For the text-containing cell, return its midpoint in (x, y) coordinate format. 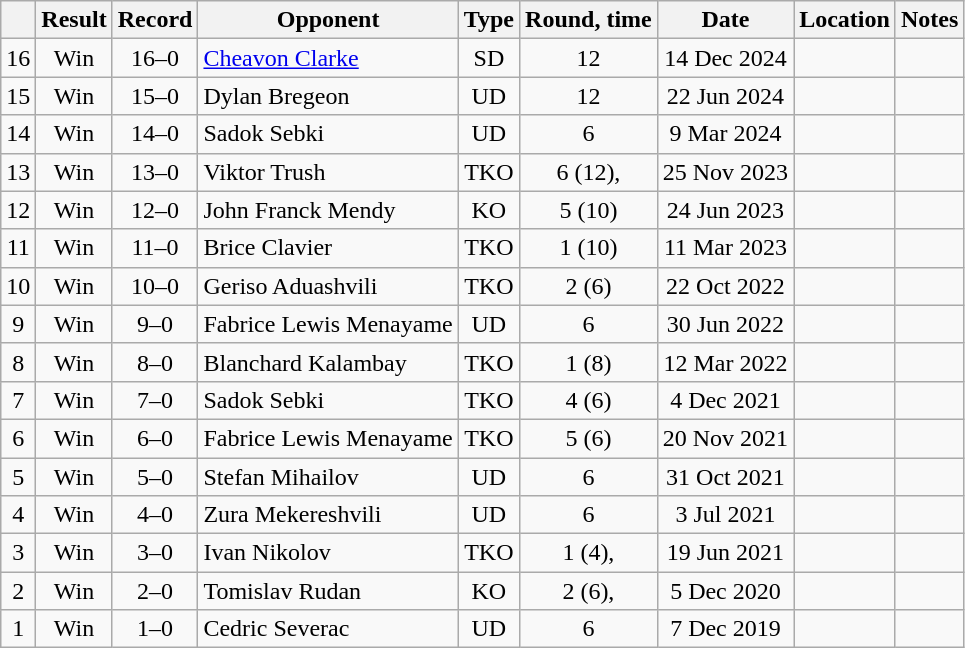
2 (6), (589, 591)
Brice Clavier (328, 248)
14 (18, 134)
Dylan Bregeon (328, 96)
6–0 (155, 438)
22 Jun 2024 (725, 96)
9 (18, 324)
Cedric Severac (328, 629)
5–0 (155, 477)
Stefan Mihailov (328, 477)
10 (18, 286)
1 (4), (589, 553)
Date (725, 20)
8 (18, 362)
22 Oct 2022 (725, 286)
7 (18, 400)
4–0 (155, 515)
3 Jul 2021 (725, 515)
1 (10) (589, 248)
16 (18, 58)
9–0 (155, 324)
Opponent (328, 20)
5 Dec 2020 (725, 591)
Notes (929, 20)
1 (18, 629)
4 (18, 515)
4 (6) (589, 400)
8–0 (155, 362)
Result (74, 20)
14 Dec 2024 (725, 58)
9 Mar 2024 (725, 134)
14–0 (155, 134)
15–0 (155, 96)
John Franck Mendy (328, 210)
Cheavon Clarke (328, 58)
Round, time (589, 20)
11 Mar 2023 (725, 248)
31 Oct 2021 (725, 477)
12 Mar 2022 (725, 362)
20 Nov 2021 (725, 438)
7 Dec 2019 (725, 629)
Ivan Nikolov (328, 553)
1–0 (155, 629)
11 (18, 248)
Zura Mekereshvili (328, 515)
13–0 (155, 172)
30 Jun 2022 (725, 324)
Blanchard Kalambay (328, 362)
15 (18, 96)
5 (10) (589, 210)
25 Nov 2023 (725, 172)
Location (845, 20)
Geriso Aduashvili (328, 286)
SD (488, 58)
10–0 (155, 286)
3 (18, 553)
Type (488, 20)
2 (18, 591)
16–0 (155, 58)
6 (12), (589, 172)
24 Jun 2023 (725, 210)
7–0 (155, 400)
Tomislav Rudan (328, 591)
11–0 (155, 248)
12–0 (155, 210)
3–0 (155, 553)
1 (8) (589, 362)
5 (6) (589, 438)
2–0 (155, 591)
5 (18, 477)
13 (18, 172)
Record (155, 20)
2 (6) (589, 286)
4 Dec 2021 (725, 400)
Viktor Trush (328, 172)
19 Jun 2021 (725, 553)
